Detect which cell encompasses the target text, then output its [X, Y] center coordinate. 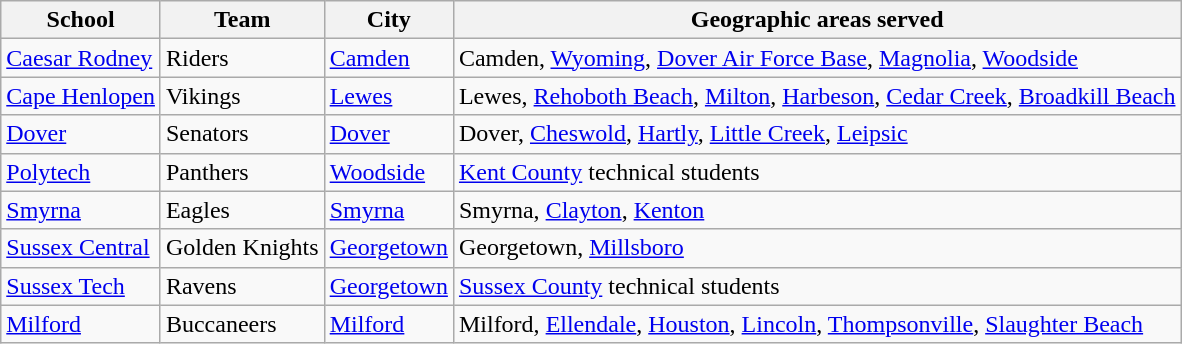
Smyrna, Clayton, Kenton [817, 210]
Golden Knights [242, 248]
Panthers [242, 172]
Lewes [388, 96]
Lewes, Rehoboth Beach, Milton, Harbeson, Cedar Creek, Broadkill Beach [817, 96]
Ravens [242, 286]
Sussex Tech [81, 286]
Milford, Ellendale, Houston, Lincoln, Thompsonville, Slaughter Beach [817, 324]
Team [242, 20]
Riders [242, 58]
Camden, Wyoming, Dover Air Force Base, Magnolia, Woodside [817, 58]
Buccaneers [242, 324]
Dover, Cheswold, Hartly, Little Creek, Leipsic [817, 134]
Cape Henlopen [81, 96]
Kent County technical students [817, 172]
Geographic areas served [817, 20]
Eagles [242, 210]
Senators [242, 134]
Caesar Rodney [81, 58]
Camden [388, 58]
Polytech [81, 172]
School [81, 20]
Sussex County technical students [817, 286]
Vikings [242, 96]
Woodside [388, 172]
Georgetown, Millsboro [817, 248]
City [388, 20]
Sussex Central [81, 248]
